Return the (x, y) coordinate for the center point of the cell that contains the specified text.  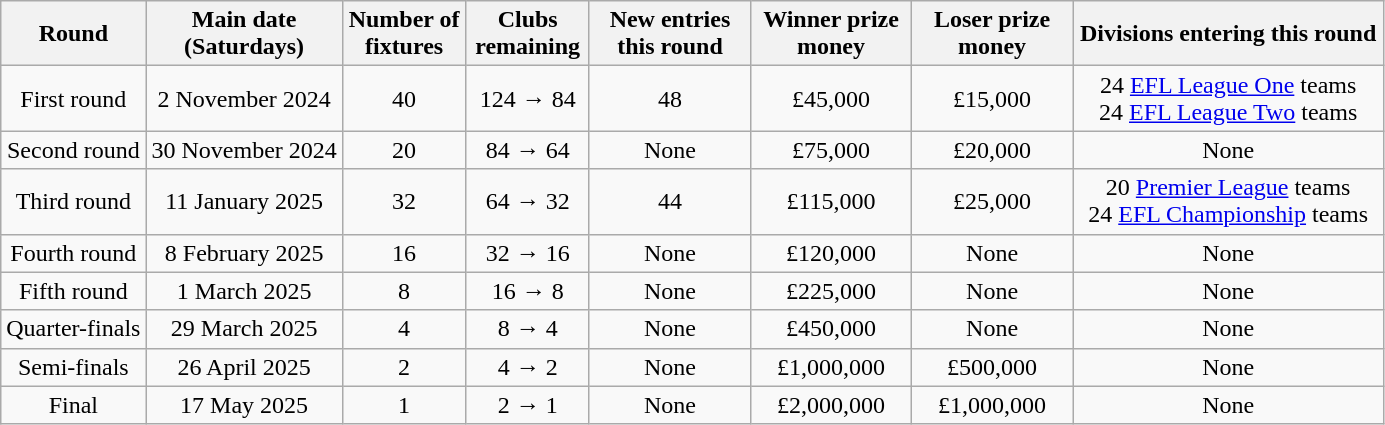
64 → 32 (528, 202)
1 (404, 405)
29 March 2025 (244, 329)
£45,000 (830, 98)
£450,000 (830, 329)
Final (74, 405)
4 → 2 (528, 367)
Fifth round (74, 291)
20 Premier League teams 24 EFL Championship teams (1228, 202)
124 → 84 (528, 98)
8 (404, 291)
£500,000 (992, 367)
£2,000,000 (830, 405)
1 March 2025 (244, 291)
40 (404, 98)
2 November 2024 (244, 98)
84 → 64 (528, 150)
£115,000 (830, 202)
£120,000 (830, 253)
Winner prize money (830, 34)
£75,000 (830, 150)
Number of fixtures (404, 34)
Main date(Saturdays) (244, 34)
4 (404, 329)
£25,000 (992, 202)
Quarter-finals (74, 329)
30 November 2024 (244, 150)
Second round (74, 150)
Divisions entering this round (1228, 34)
New entries this round (670, 34)
11 January 2025 (244, 202)
16 → 8 (528, 291)
Round (74, 34)
20 (404, 150)
44 (670, 202)
£15,000 (992, 98)
32 (404, 202)
Third round (74, 202)
8 → 4 (528, 329)
2 (404, 367)
24 EFL League One teams 24 EFL League Two teams (1228, 98)
2 → 1 (528, 405)
£20,000 (992, 150)
48 (670, 98)
8 February 2025 (244, 253)
Semi-finals (74, 367)
Fourth round (74, 253)
Loser prize money (992, 34)
£225,000 (830, 291)
Clubs remaining (528, 34)
26 April 2025 (244, 367)
32 → 16 (528, 253)
16 (404, 253)
17 May 2025 (244, 405)
First round (74, 98)
